Scan for the cell matching the given text and deliver its (X, Y) coordinate at center. 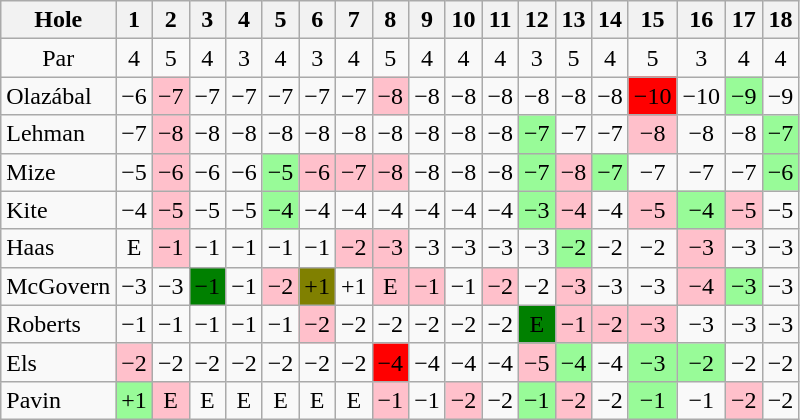
10 (464, 20)
13 (574, 20)
6 (318, 20)
Els (58, 362)
9 (428, 20)
14 (610, 20)
2 (170, 20)
Pavin (58, 400)
18 (780, 20)
15 (652, 20)
Kite (58, 210)
Par (58, 58)
Haas (58, 248)
11 (500, 20)
Lehman (58, 134)
17 (744, 20)
1 (134, 20)
16 (702, 20)
McGovern (58, 286)
Mize (58, 172)
Roberts (58, 324)
7 (354, 20)
8 (390, 20)
Olazábal (58, 96)
12 (536, 20)
Hole (58, 20)
